Provide the [x, y] coordinate of the cell's center where the given text is located.  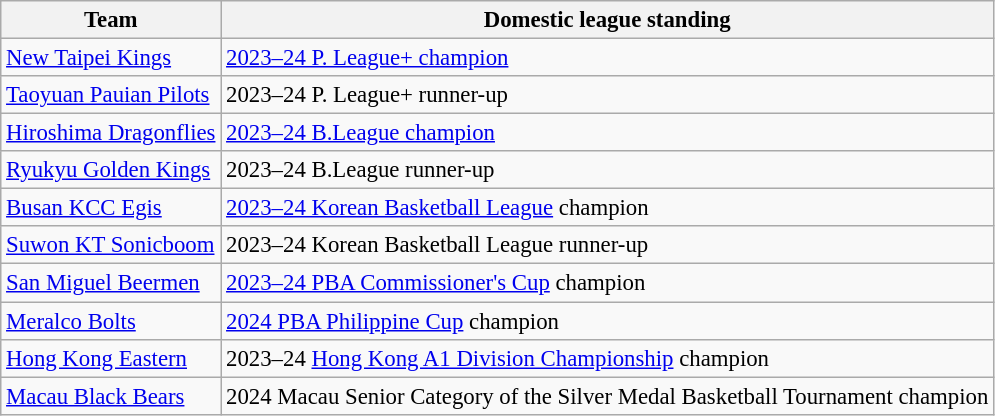
Team [111, 20]
Domestic league standing [608, 20]
Busan KCC Egis [111, 208]
2024 Macau Senior Category of the Silver Medal Basketball Tournament champion [608, 396]
Ryukyu Golden Kings [111, 170]
2023–24 Korean Basketball League runner-up [608, 245]
Hong Kong Eastern [111, 358]
2023–24 P. League+ runner-up [608, 95]
2024 PBA Philippine Cup champion [608, 321]
2023–24 B.League champion [608, 133]
San Miguel Beermen [111, 283]
Macau Black Bears [111, 396]
2023–24 PBA Commissioner's Cup champion [608, 283]
2023–24 Korean Basketball League champion [608, 208]
Suwon KT Sonicboom [111, 245]
Taoyuan Pauian Pilots [111, 95]
New Taipei Kings [111, 58]
Meralco Bolts [111, 321]
2023–24 P. League+ champion [608, 58]
2023–24 Hong Kong A1 Division Championship champion [608, 358]
2023–24 B.League runner-up [608, 170]
Hiroshima Dragonflies [111, 133]
